Determine the [x, y] coordinate at the center of the cell enclosing the given text.  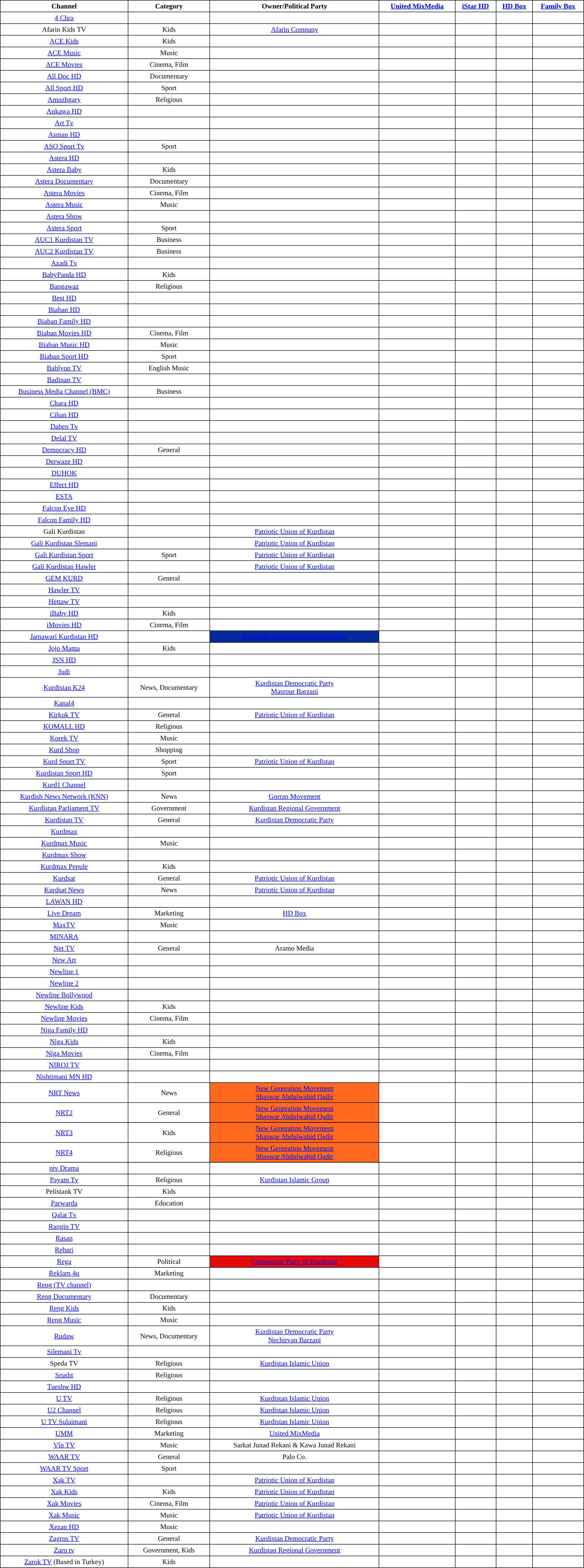
Rebari [64, 1250]
WAAR TV Sport [64, 1468]
Political [169, 1262]
NRT3 [64, 1132]
Live Dream [64, 913]
Afarin Kids TV [64, 30]
Hettaw TV [64, 602]
Jojo Mama [64, 648]
Zaro tv [64, 1550]
Rangin TV [64, 1227]
Gali Kurdistan [64, 532]
All Doc HD [64, 76]
JSN HD [64, 660]
Xak Kids [64, 1492]
Delal TV [64, 438]
Jamawari Kurdistan HD [64, 637]
Tueshw HD [64, 1387]
Effect HD [64, 485]
iStar HD [475, 6]
English Music [169, 368]
Reng Music [64, 1320]
NIROJ TV [64, 1065]
Newline 1 [64, 972]
AUC2 Kurdistan TV [64, 251]
Niga Movies [64, 1053]
Kurdmax Music [64, 843]
WAAR TV [64, 1457]
Kirkuk TV [64, 715]
Kurdistan TV [64, 820]
All Sport HD [64, 88]
NRT4 [64, 1153]
Gorran Movement [295, 796]
Xezan HD [64, 1527]
ASO Sport Tv [64, 146]
BabyPanda HD [64, 275]
U TV Sulaimani [64, 1422]
LAWAN HD [64, 902]
Family Box [558, 6]
Dahen Tv [64, 426]
Rudaw [64, 1336]
Best HD [64, 298]
Newline Kids [64, 1007]
Xak Movies [64, 1503]
U2 Channel [64, 1410]
Kurdmax Pepule [64, 867]
4 Chra [64, 18]
Kurdistan Democratic PartyNechirvan Barzani [295, 1336]
Speda TV [64, 1363]
GEM KURD [64, 578]
ntv Drama [64, 1168]
Rega [64, 1262]
Zagros TV [64, 1538]
Amozhgary [64, 100]
Aramo Media [295, 948]
Falcon Family HD [64, 520]
Government [169, 808]
Niga Family HD [64, 1030]
Kurd Sport TV [64, 761]
ACE Kids [64, 41]
ACE Movies [64, 65]
Falcon Eye HD [64, 508]
Astera Music [64, 205]
ACE Music [64, 53]
Gali Kurdistan Hawler [64, 567]
Channel [64, 6]
Kurdish News Network (KNN) [64, 796]
Reklam 4u [64, 1273]
Education [169, 1203]
Newline Movies [64, 1018]
Asman HD [64, 135]
Kurdmax Show [64, 855]
Nishtimani MN HD [64, 1077]
Astera Documentary [64, 181]
New Art [64, 960]
Niga Kids [64, 1042]
U TV [64, 1398]
Xak Music [64, 1515]
Kurdsat [64, 878]
MaxTV [64, 925]
Derwaze HD [64, 461]
Astera Show [64, 216]
Pelistank TV [64, 1191]
Astera Movies [64, 193]
Qalat Tv [64, 1215]
Kurdmax [64, 832]
ESTA [64, 497]
Kurd1 Channel [64, 785]
Zarok TV (Based in Turkey) [64, 1562]
Chara HD [64, 403]
Silemani Tv [64, 1352]
Gali Kurdistan Slemani [64, 543]
Biaban HD [64, 310]
Government, Kids [169, 1550]
Biaban Music HD [64, 345]
Xak TV [64, 1480]
Kurdistan Islamic Group [295, 1180]
Owner/Political Party [295, 6]
AUC1 Kurdistan TV [64, 240]
Astera Baby [64, 170]
Art Tv [64, 123]
Afarin Company [295, 30]
Shopping [169, 750]
Kurdistan Socialist Democratic Party [295, 637]
iMovies HD [64, 625]
iBaby HD [64, 613]
Bablyon TV [64, 368]
Bangawaz [64, 286]
DUHOK [64, 473]
Vîn TV [64, 1445]
Sarkat Junad Rekani & Kawa Junad Rekani [295, 1445]
Kurdistan Sport HD [64, 773]
Category [169, 6]
NRT News [64, 1093]
KOMALL HD [64, 726]
Biaban Family HD [64, 321]
NRT2 [64, 1113]
Reng Kids [64, 1308]
Kurdistan Parliament TV [64, 808]
Astera Sport [64, 228]
Newline 2 [64, 983]
Reng Documentary [64, 1297]
Kurd Shop [64, 750]
Ankawa HD [64, 111]
Cihan HD [64, 415]
MINARA [64, 937]
Net TV [64, 948]
Reng (TV channel) [64, 1285]
Democracy HD [64, 450]
Srusht [64, 1375]
UMM [64, 1433]
Payam Tv [64, 1180]
Hawler TV [64, 590]
Parwarda [64, 1203]
Newline Bollywood [64, 995]
Biaban Sport HD [64, 356]
Kurdistan K24 [64, 688]
Gali Kurdistan Sport [64, 555]
Azadi Tv [64, 263]
Badinan TV [64, 380]
Business Media Channel (BMC) [64, 391]
Palo Co. [295, 1457]
Astera HD [64, 158]
Rasan [64, 1238]
Judi [64, 672]
Korek TV [64, 738]
Kanal4 [64, 703]
Biaban Movies HD [64, 333]
Kurdsat News [64, 890]
Communist Party of Kurdistan [295, 1262]
Kurdistan Democratic PartyMasrour Barzani [295, 688]
